Output the (x, y) coordinate of the center of the cell containing the given text.  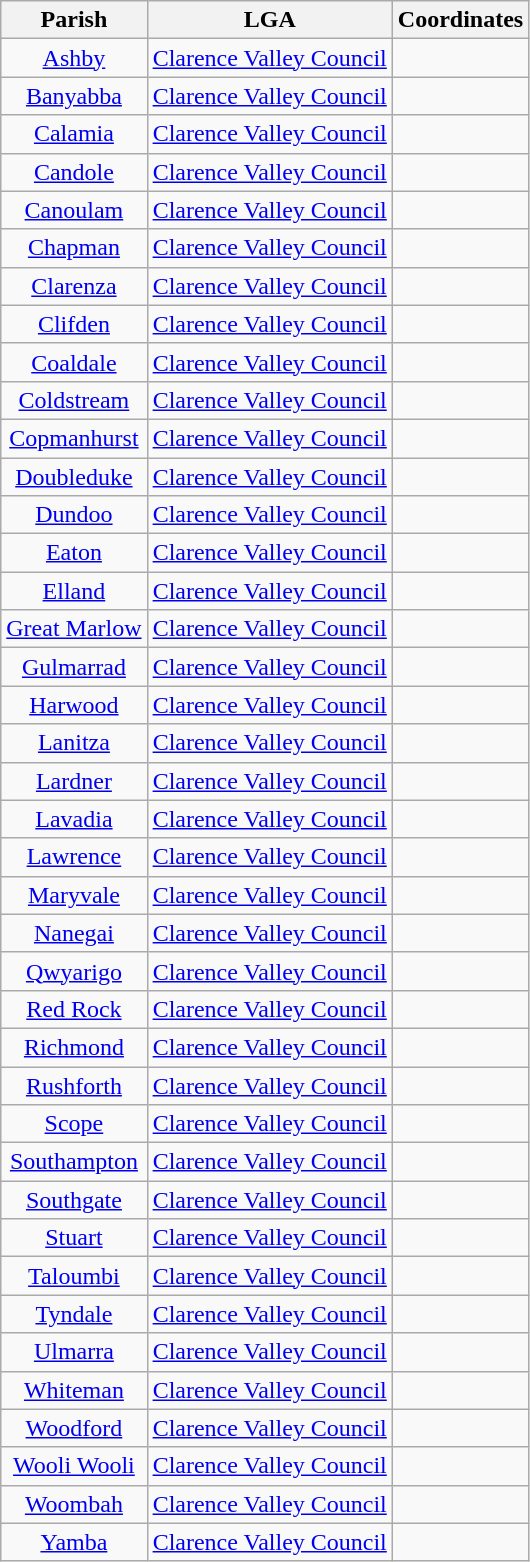
Tyndale (74, 1314)
Whiteman (74, 1390)
Ulmarra (74, 1352)
Woodford (74, 1428)
Lardner (74, 781)
Stuart (74, 1238)
Gulmarrad (74, 667)
Lavadia (74, 819)
Dundoo (74, 515)
Maryvale (74, 895)
Wooli Wooli (74, 1466)
Southampton (74, 1162)
Southgate (74, 1200)
Eaton (74, 553)
Yamba (74, 1542)
LGA (270, 20)
Lanitza (74, 743)
Parish (74, 20)
Lawrence (74, 857)
Red Rock (74, 1009)
Coaldale (74, 362)
Calamia (74, 134)
Scope (74, 1124)
Nanegai (74, 933)
Richmond (74, 1047)
Banyabba (74, 96)
Candole (74, 172)
Clifden (74, 324)
Clarenza (74, 286)
Doubleduke (74, 477)
Canoulam (74, 210)
Rushforth (74, 1085)
Harwood (74, 705)
Qwyarigo (74, 971)
Coldstream (74, 400)
Taloumbi (74, 1276)
Coordinates (460, 20)
Elland (74, 591)
Great Marlow (74, 629)
Copmanhurst (74, 438)
Ashby (74, 58)
Woombah (74, 1504)
Chapman (74, 248)
